Determine the (x, y) coordinate at the center of the cell enclosing the given text.  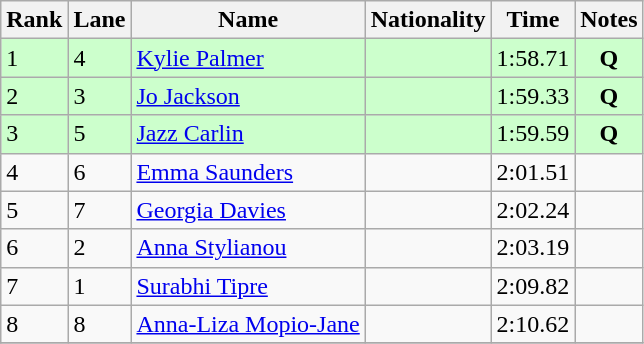
Emma Saunders (248, 172)
2:03.19 (533, 248)
Nationality (428, 20)
Surabhi Tipre (248, 286)
2:09.82 (533, 286)
1:59.59 (533, 134)
Jo Jackson (248, 96)
Georgia Davies (248, 210)
Anna Stylianou (248, 248)
Name (248, 20)
Kylie Palmer (248, 58)
1:59.33 (533, 96)
2:02.24 (533, 210)
Notes (609, 20)
Anna-Liza Mopio-Jane (248, 324)
2:10.62 (533, 324)
Jazz Carlin (248, 134)
Lane (100, 20)
Time (533, 20)
Rank (34, 20)
2:01.51 (533, 172)
1:58.71 (533, 58)
